Scan for the cell matching the given text and deliver its (x, y) coordinate at center. 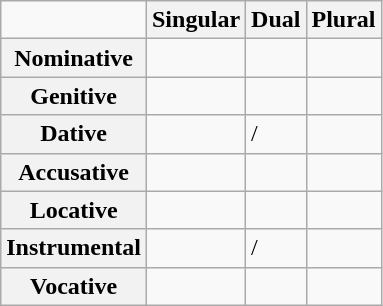
Genitive (74, 96)
Vocative (74, 286)
Locative (74, 210)
Instrumental (74, 248)
Dual (276, 20)
Plural (344, 20)
Singular (196, 20)
Dative (74, 134)
Accusative (74, 172)
Nominative (74, 58)
